Provide the (X, Y) coordinate of the cell's center where the given text is located.  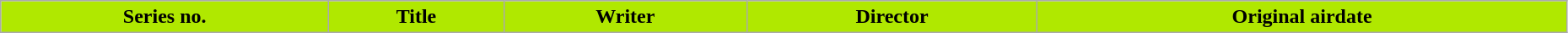
Original airdate (1302, 17)
Title (417, 17)
Series no. (165, 17)
Writer (625, 17)
Director (892, 17)
